For the text-containing cell, return its midpoint in [X, Y] coordinate format. 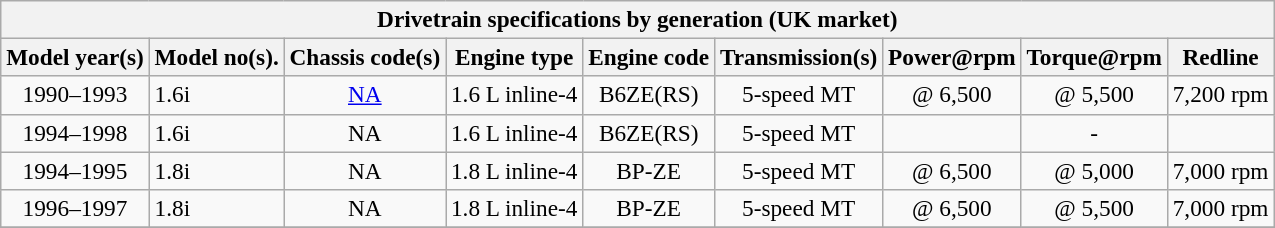
1994–1995 [75, 170]
Torque@rpm [1094, 57]
Power@rpm [952, 57]
1990–1993 [75, 95]
- [1094, 133]
Model year(s) [75, 57]
@ 5,000 [1094, 170]
Model no(s). [216, 57]
Drivetrain specifications by generation (UK market) [638, 19]
Engine type [514, 57]
Redline [1220, 57]
1994–1998 [75, 133]
Transmission(s) [799, 57]
Chassis code(s) [364, 57]
7,200 rpm [1220, 95]
1996–1997 [75, 208]
Engine code [649, 57]
